Detect which cell encompasses the target text, then output its [x, y] center coordinate. 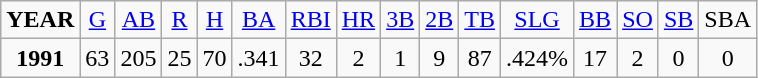
32 [310, 58]
BB [596, 20]
.341 [258, 58]
YEAR [40, 20]
TB [480, 20]
BA [258, 20]
87 [480, 58]
9 [440, 58]
2B [440, 20]
25 [180, 58]
1 [400, 58]
H [214, 20]
.424% [538, 58]
SLG [538, 20]
SO [638, 20]
205 [138, 58]
AB [138, 20]
17 [596, 58]
SB [678, 20]
SBA [728, 20]
R [180, 20]
HR [358, 20]
G [98, 20]
63 [98, 58]
70 [214, 58]
3B [400, 20]
1991 [40, 58]
RBI [310, 20]
